Pinpoint the cell where the given text exists, returning its (X, Y) midpoint coordinate. 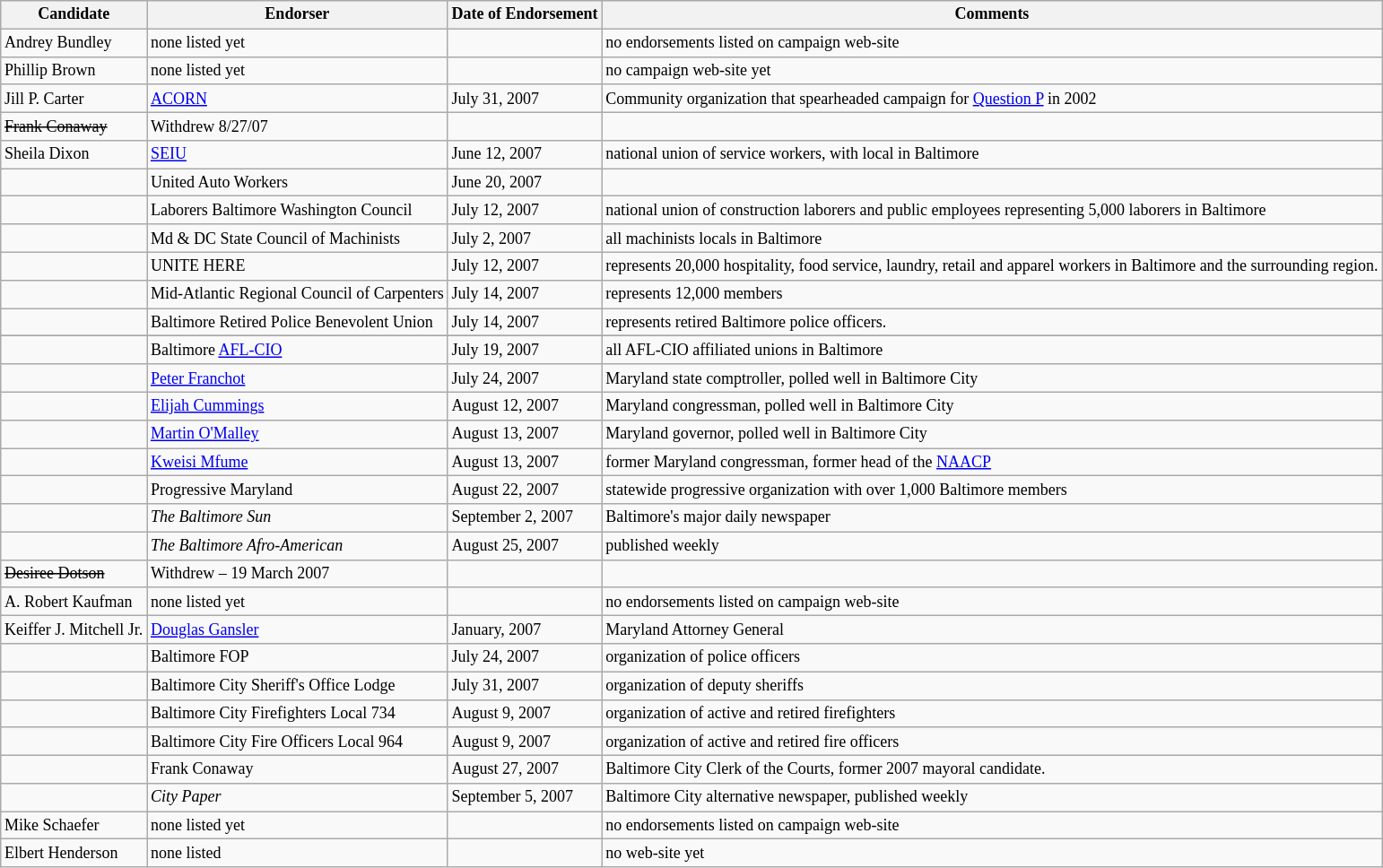
organization of active and retired firefighters (992, 714)
all AFL-CIO affiliated unions in Baltimore (992, 350)
Elbert Henderson (74, 854)
June 20, 2007 (525, 183)
Md & DC State Council of Machinists (298, 239)
Desiree Dotson (74, 574)
Endorser (298, 14)
organization of police officers (992, 658)
national union of service workers, with local in Baltimore (992, 154)
Baltimore City Firefighters Local 734 (298, 714)
City Paper (298, 798)
Baltimore City Fire Officers Local 964 (298, 741)
August 12, 2007 (525, 405)
Maryland governor, polled well in Baltimore City (992, 434)
Kweisi Mfume (298, 463)
September 2, 2007 (525, 518)
former Maryland congressman, former head of the NAACP (992, 463)
Baltimore FOP (298, 658)
Laborers Baltimore Washington Council (298, 210)
July 2, 2007 (525, 239)
Martin O'Malley (298, 434)
Maryland congressman, polled well in Baltimore City (992, 405)
Baltimore City alternative newspaper, published weekly (992, 798)
represents retired Baltimore police officers. (992, 323)
A. Robert Kaufman (74, 601)
represents 20,000 hospitality, food service, laundry, retail and apparel workers in Baltimore and the surrounding region. (992, 265)
Baltimore AFL-CIO (298, 350)
Baltimore City Sheriff's Office Lodge (298, 685)
none listed (298, 854)
January, 2007 (525, 629)
all machinists locals in Baltimore (992, 239)
represents 12,000 members (992, 294)
The Baltimore Sun (298, 518)
no campaign web-site yet (992, 70)
Sheila Dixon (74, 154)
August 27, 2007 (525, 769)
Elijah Cummings (298, 405)
June 12, 2007 (525, 154)
Douglas Gansler (298, 629)
Date of Endorsement (525, 14)
UNITE HERE (298, 265)
Candidate (74, 14)
July 19, 2007 (525, 350)
Peter Franchot (298, 378)
Maryland state comptroller, polled well in Baltimore City (992, 378)
August 25, 2007 (525, 545)
national union of construction laborers and public employees representing 5,000 laborers in Baltimore (992, 210)
September 5, 2007 (525, 798)
SEIU (298, 154)
Baltimore City Clerk of the Courts, former 2007 mayoral candidate. (992, 769)
Community organization that spearheaded campaign for Question P in 2002 (992, 99)
Jill P. Carter (74, 99)
organization of active and retired fire officers (992, 741)
United Auto Workers (298, 183)
no web-site yet (992, 854)
Andrey Bundley (74, 43)
ACORN (298, 99)
Phillip Brown (74, 70)
Baltimore's major daily newspaper (992, 518)
August 22, 2007 (525, 490)
organization of deputy sheriffs (992, 685)
statewide progressive organization with over 1,000 Baltimore members (992, 490)
Keiffer J. Mitchell Jr. (74, 629)
Maryland Attorney General (992, 629)
Withdrew – 19 March 2007 (298, 574)
Baltimore Retired Police Benevolent Union (298, 323)
Mid-Atlantic Regional Council of Carpenters (298, 294)
Withdrew 8/27/07 (298, 126)
published weekly (992, 545)
Mike Schaefer (74, 825)
Comments (992, 14)
Progressive Maryland (298, 490)
The Baltimore Afro-American (298, 545)
